From the cell containing the given text, extract its center point as [X, Y] coordinate. 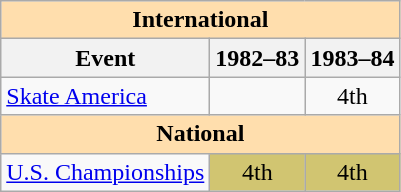
Skate America [106, 96]
1983–84 [352, 58]
International [200, 20]
Event [106, 58]
U.S. Championships [106, 172]
National [200, 134]
1982–83 [258, 58]
